Output the (X, Y) coordinate of the center of the cell containing the given text.  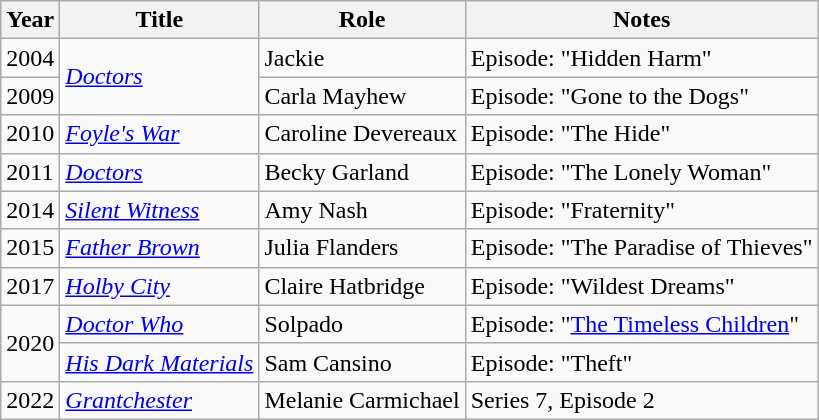
Becky Garland (362, 172)
2004 (30, 58)
Role (362, 20)
Jackie (362, 58)
Notes (642, 20)
2015 (30, 248)
Claire Hatbridge (362, 286)
2014 (30, 210)
Episode: "The Timeless Children" (642, 324)
2017 (30, 286)
2022 (30, 400)
Caroline Devereaux (362, 134)
2020 (30, 343)
Year (30, 20)
Episode: "The Hide" (642, 134)
Father Brown (160, 248)
Episode: "The Paradise of Thieves" (642, 248)
Foyle's War (160, 134)
Episode: "Theft" (642, 362)
Silent Witness (160, 210)
Episode: "Fraternity" (642, 210)
Grantchester (160, 400)
Episode: "The Lonely Woman" (642, 172)
Title (160, 20)
Melanie Carmichael (362, 400)
Holby City (160, 286)
Doctor Who (160, 324)
Series 7, Episode 2 (642, 400)
Episode: "Hidden Harm" (642, 58)
His Dark Materials (160, 362)
Amy Nash (362, 210)
Sam Cansino (362, 362)
Episode: "Gone to the Dogs" (642, 96)
Julia Flanders (362, 248)
2010 (30, 134)
2011 (30, 172)
2009 (30, 96)
Episode: "Wildest Dreams" (642, 286)
Carla Mayhew (362, 96)
Solpado (362, 324)
